Extract the (X, Y) coordinate from the center of the cell holding the provided text.  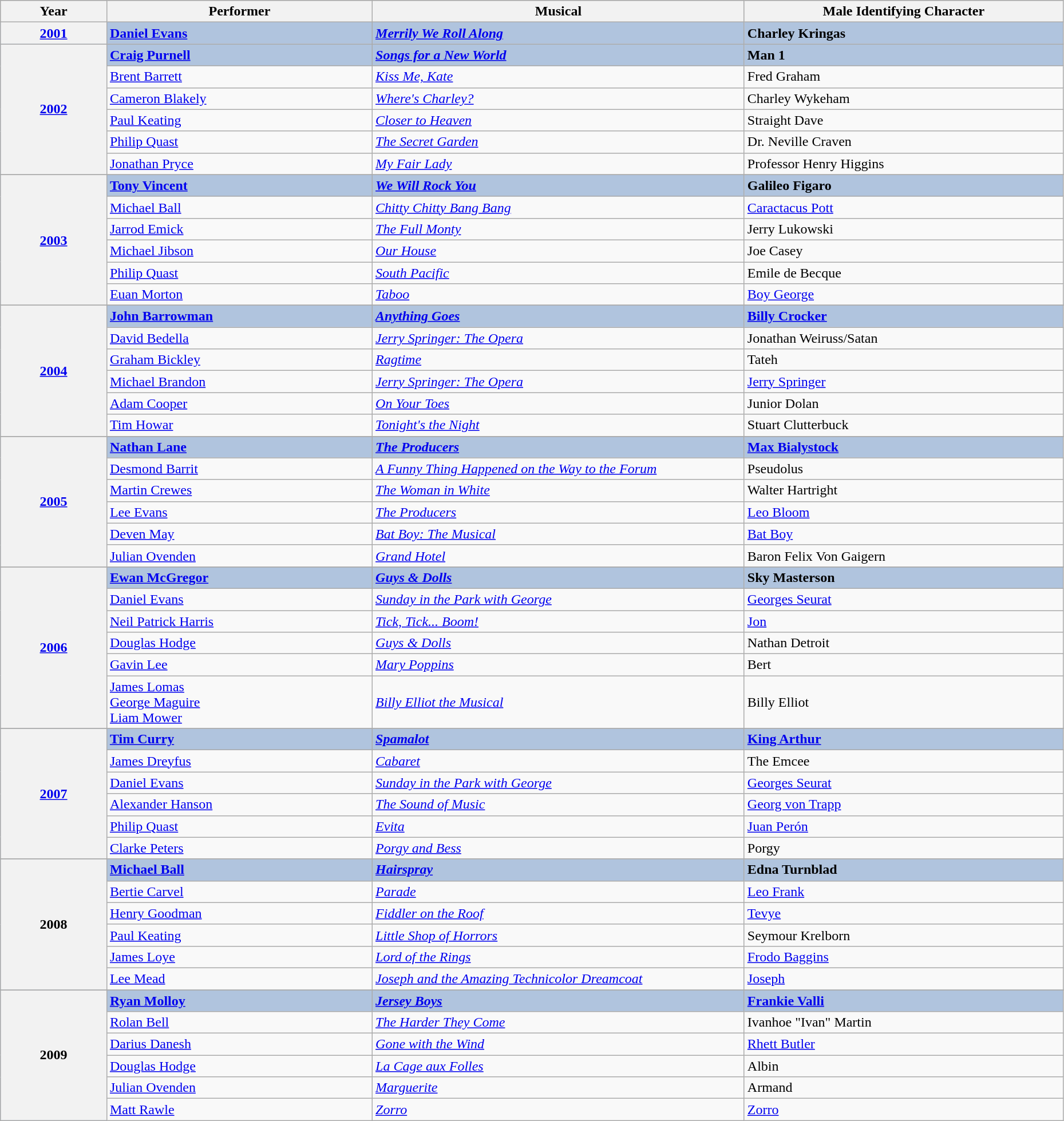
Tony Vincent (239, 185)
Bat Boy (903, 534)
Bert (903, 665)
2002 (54, 109)
Parade (559, 892)
Sky Masterson (903, 577)
On Your Toes (559, 403)
Hairspray (559, 870)
We Will Rock You (559, 185)
Matt Rawle (239, 1110)
Jarrod Emick (239, 229)
Charley Wykeham (903, 98)
The Woman in White (559, 490)
Baron Felix Von Gaigern (903, 556)
South Pacific (559, 273)
Ryan Molloy (239, 1001)
Lord of the Rings (559, 957)
Bertie Carvel (239, 892)
Tateh (903, 360)
Junior Dolan (903, 403)
Marguerite (559, 1088)
Georg von Trapp (903, 805)
Adam Cooper (239, 403)
2006 (54, 647)
Deven May (239, 534)
James Lomas George Maguire Liam Mower (239, 702)
La Cage aux Folles (559, 1066)
Max Bialystock (903, 447)
Jonathan Weiruss/Satan (903, 338)
Alexander Hanson (239, 805)
Evita (559, 826)
Edna Turnblad (903, 870)
2004 (54, 371)
Euan Morton (239, 295)
A Funny Thing Happened on the Way to the Forum (559, 469)
Lee Mead (239, 979)
Cameron Blakely (239, 98)
Merrily We Roll Along (559, 33)
Professor Henry Higgins (903, 164)
My Fair Lady (559, 164)
John Barrowman (239, 316)
Grand Hotel (559, 556)
James Loye (239, 957)
Galileo Figaro (903, 185)
Michael Brandon (239, 382)
Jersey Boys (559, 1001)
Rolan Bell (239, 1023)
Henry Goodman (239, 913)
Billy Crocker (903, 316)
Performer (239, 11)
Spamalot (559, 739)
David Bedella (239, 338)
Lee Evans (239, 512)
The Harder They Come (559, 1023)
Frodo Baggins (903, 957)
Bat Boy: The Musical (559, 534)
Little Shop of Horrors (559, 935)
Man 1 (903, 55)
Craig Purnell (239, 55)
Tick, Tick... Boom! (559, 621)
Nathan Lane (239, 447)
The Full Monty (559, 229)
Our House (559, 251)
Porgy and Bess (559, 848)
Charley Kringas (903, 33)
Martin Crewes (239, 490)
Nathan Detroit (903, 643)
Porgy (903, 848)
Fiddler on the Roof (559, 913)
Tim Howar (239, 425)
Musical (559, 11)
Mary Poppins (559, 665)
Cabaret (559, 761)
Clarke Peters (239, 848)
2009 (54, 1055)
Chitty Chitty Bang Bang (559, 207)
The Sound of Music (559, 805)
King Arthur (903, 739)
The Emcee (903, 761)
Jonathan Pryce (239, 164)
Jon (903, 621)
Joseph and the Amazing Technicolor Dreamcoat (559, 979)
Tonight's the Night (559, 425)
Walter Hartright (903, 490)
Joseph (903, 979)
Leo Frank (903, 892)
Ivanhoe "Ivan" Martin (903, 1023)
Seymour Krelborn (903, 935)
Boy George (903, 295)
Tevye (903, 913)
2001 (54, 33)
Juan Perón (903, 826)
Billy Elliot (903, 702)
Gone with the Wind (559, 1044)
Fred Graham (903, 77)
2005 (54, 501)
Rhett Butler (903, 1044)
Michael Jibson (239, 251)
Taboo (559, 295)
Dr. Neville Craven (903, 142)
Frankie Valli (903, 1001)
Ragtime (559, 360)
Desmond Barrit (239, 469)
Kiss Me, Kate (559, 77)
Straight Dave (903, 120)
Neil Patrick Harris (239, 621)
Emile de Becque (903, 273)
Songs for a New World (559, 55)
Armand (903, 1088)
Brent Barrett (239, 77)
Billy Elliot the Musical (559, 702)
Gavin Lee (239, 665)
Jerry Lukowski (903, 229)
Ewan McGregor (239, 577)
Stuart Clutterbuck (903, 425)
Caractacus Pott (903, 207)
Joe Casey (903, 251)
Anything Goes (559, 316)
Where's Charley? (559, 98)
Leo Bloom (903, 512)
Year (54, 11)
Darius Danesh (239, 1044)
Tim Curry (239, 739)
Jerry Springer (903, 382)
Pseudolus (903, 469)
Male Identifying Character (903, 11)
2007 (54, 794)
2008 (54, 924)
Closer to Heaven (559, 120)
Albin (903, 1066)
Graham Bickley (239, 360)
James Dreyfus (239, 761)
2003 (54, 240)
The Secret Garden (559, 142)
